Detect which cell encompasses the target text, then output its (x, y) center coordinate. 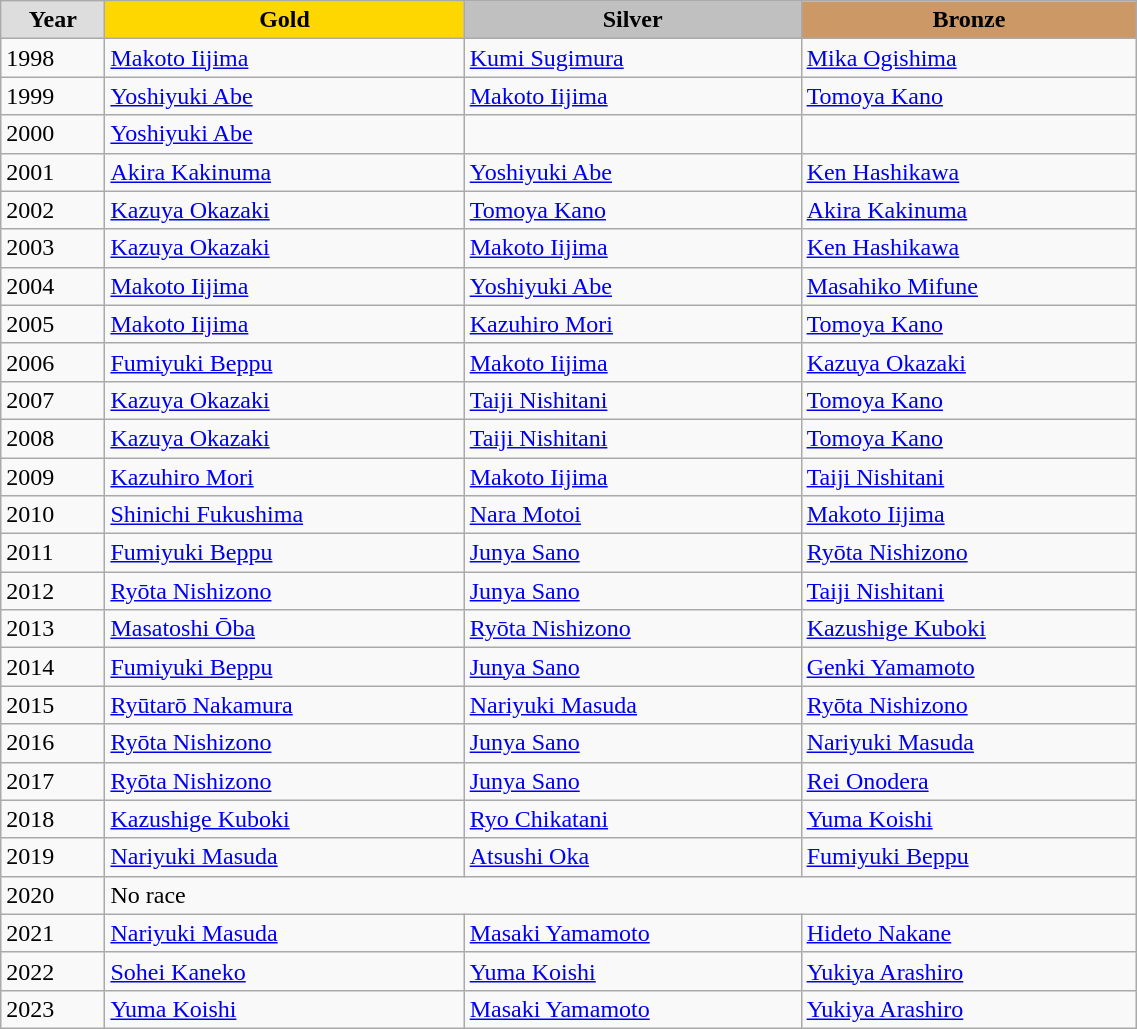
2011 (53, 553)
Rei Onodera (969, 781)
Shinichi Fukushima (284, 515)
2014 (53, 667)
Hideto Nakane (969, 933)
Sohei Kaneko (284, 971)
Gold (284, 20)
Ryo Chikatani (632, 819)
Mika Ogishima (969, 58)
2002 (53, 210)
2016 (53, 743)
2020 (53, 895)
No race (621, 895)
2003 (53, 248)
Year (53, 20)
2004 (53, 286)
2006 (53, 362)
2019 (53, 857)
2001 (53, 172)
Masahiko Mifune (969, 286)
2005 (53, 324)
Genki Yamamoto (969, 667)
2018 (53, 819)
2012 (53, 591)
2023 (53, 1009)
1999 (53, 96)
2022 (53, 971)
2010 (53, 515)
2021 (53, 933)
Ryūtarō Nakamura (284, 705)
2007 (53, 400)
Atsushi Oka (632, 857)
Silver (632, 20)
Masatoshi Ōba (284, 629)
Bronze (969, 20)
2013 (53, 629)
2008 (53, 438)
2015 (53, 705)
Kumi Sugimura (632, 58)
2000 (53, 134)
2009 (53, 477)
2017 (53, 781)
1998 (53, 58)
Nara Motoi (632, 515)
